Identify which cell holds the provided text, then report its [x, y] central coordinate. 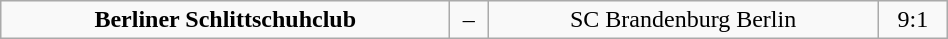
Berliner Schlittschuhclub [226, 20]
9:1 [912, 20]
– [469, 20]
SC Brandenburg Berlin [684, 20]
